Search for the cell housing the specified text and yield its (X, Y) center coordinate. 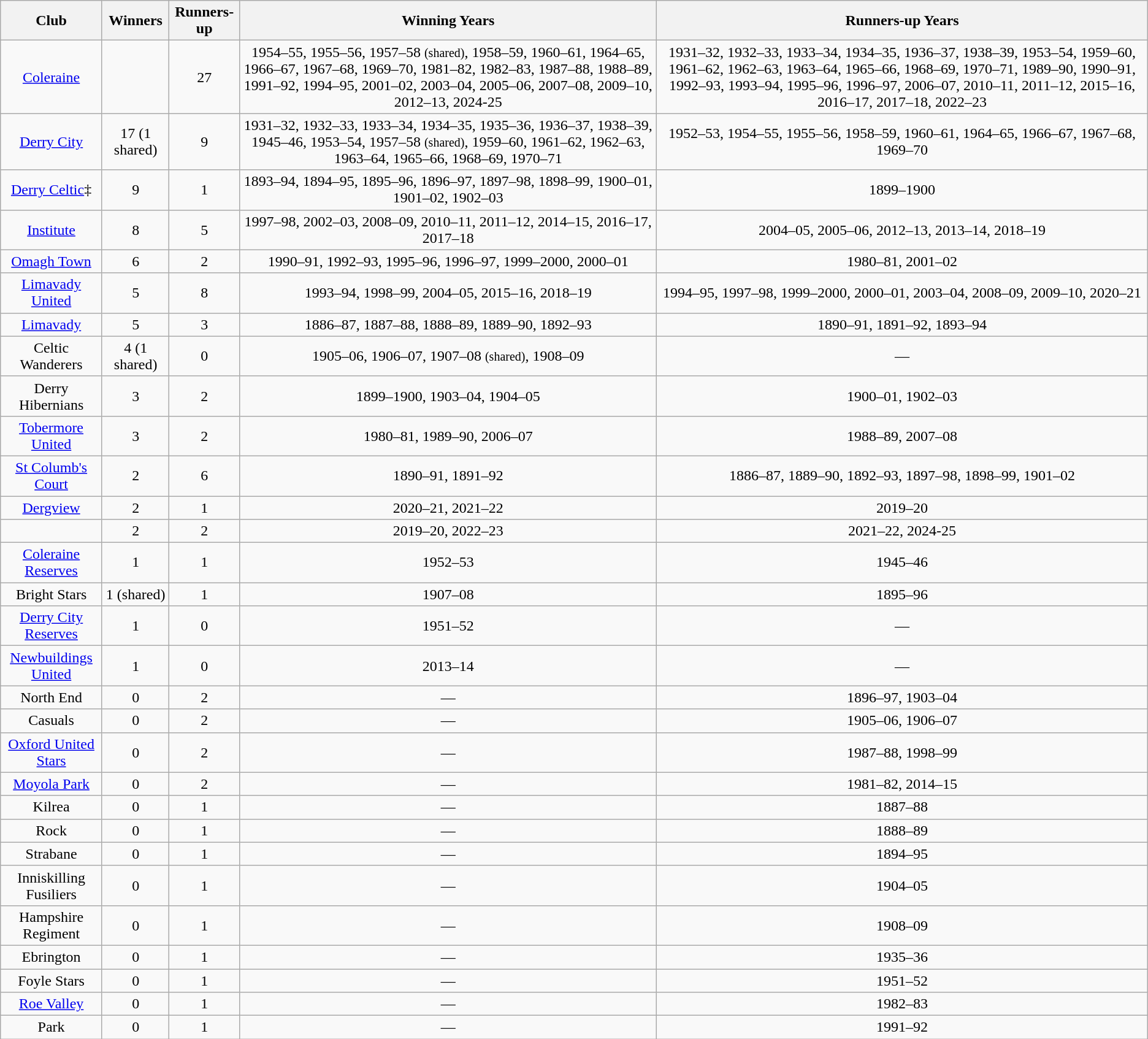
1935–36 (902, 957)
1952–53, 1954–55, 1955–56, 1958–59, 1960–61, 1964–65, 1966–67, 1967–68, 1969–70 (902, 142)
Omagh Town (52, 261)
Strabane (52, 854)
Tobermore United (52, 435)
1888–89 (902, 830)
1900–01, 1902–03 (902, 396)
Roe Valley (52, 1004)
1899–1900, 1903–04, 1904–05 (448, 396)
1945–46 (902, 563)
Derry Hibernians (52, 396)
Derry Celtic‡ (52, 190)
1990–91, 1992–93, 1995–96, 1996–97, 1999–2000, 2000–01 (448, 261)
Coleraine (52, 77)
1895–96 (902, 594)
1994–95, 1997–98, 1999–2000, 2000–01, 2003–04, 2008–09, 2009–10, 2020–21 (902, 293)
27 (205, 77)
Winning Years (448, 21)
2004–05, 2005–06, 2012–13, 2013–14, 2018–19 (902, 229)
Limavady (52, 324)
1982–83 (902, 1004)
1905–06, 1906–07, 1907–08 (shared), 1908–09 (448, 356)
2013–14 (448, 666)
1988–89, 2007–08 (902, 435)
1907–08 (448, 594)
1980–81, 1989–90, 2006–07 (448, 435)
2019–20, 2022–23 (448, 531)
1899–1900 (902, 190)
Ebrington (52, 957)
1 (shared) (136, 594)
Runners-up Years (902, 21)
1890–91, 1891–92, 1893–94 (902, 324)
Derry City Reserves (52, 626)
1894–95 (902, 854)
Moyola Park (52, 784)
Dergview (52, 507)
1893–94, 1894–95, 1895–96, 1896–97, 1897–98, 1898–99, 1900–01, 1901–02, 1902–03 (448, 190)
St Columb's Court (52, 476)
4 (1 shared) (136, 356)
2020–21, 2021–22 (448, 507)
1886–87, 1889–90, 1892–93, 1897–98, 1898–99, 1901–02 (902, 476)
1896–97, 1903–04 (902, 697)
1987–88, 1998–99 (902, 752)
1886–87, 1887–88, 1888–89, 1889–90, 1892–93 (448, 324)
Foyle Stars (52, 981)
1908–09 (902, 925)
1997–98, 2002–03, 2008–09, 2010–11, 2011–12, 2014–15, 2016–17, 2017–18 (448, 229)
1991–92 (902, 1027)
Club (52, 21)
1890–91, 1891–92 (448, 476)
1904–05 (902, 886)
Winners (136, 21)
1887–88 (902, 807)
Hampshire Regiment (52, 925)
1952–53 (448, 563)
1993–94, 1998–99, 2004–05, 2015–16, 2018–19 (448, 293)
Inniskilling Fusiliers (52, 886)
Derry City (52, 142)
17 (1 shared) (136, 142)
Coleraine Reserves (52, 563)
1980–81, 2001–02 (902, 261)
Runners-up (205, 21)
Park (52, 1027)
Newbuildings United (52, 666)
Oxford United Stars (52, 752)
Limavady United (52, 293)
2021–22, 2024-25 (902, 531)
1981–82, 2014–15 (902, 784)
Casuals (52, 721)
Institute (52, 229)
Rock (52, 830)
North End (52, 697)
Bright Stars (52, 594)
2019–20 (902, 507)
Celtic Wanderers (52, 356)
Kilrea (52, 807)
1905–06, 1906–07 (902, 721)
